Scan for the cell matching the given text and deliver its (X, Y) coordinate at center. 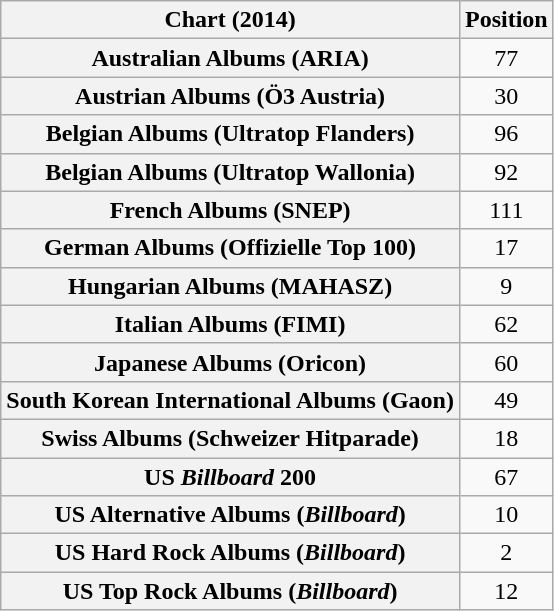
Austrian Albums (Ö3 Austria) (230, 96)
92 (506, 172)
US Hard Rock Albums (Billboard) (230, 553)
18 (506, 438)
South Korean International Albums (Gaon) (230, 400)
Belgian Albums (Ultratop Flanders) (230, 134)
77 (506, 58)
Italian Albums (FIMI) (230, 324)
US Top Rock Albums (Billboard) (230, 591)
9 (506, 286)
49 (506, 400)
17 (506, 248)
Australian Albums (ARIA) (230, 58)
Japanese Albums (Oricon) (230, 362)
Position (506, 20)
12 (506, 591)
US Alternative Albums (Billboard) (230, 515)
Swiss Albums (Schweizer Hitparade) (230, 438)
67 (506, 477)
2 (506, 553)
Hungarian Albums (MAHASZ) (230, 286)
30 (506, 96)
62 (506, 324)
French Albums (SNEP) (230, 210)
Chart (2014) (230, 20)
10 (506, 515)
Belgian Albums (Ultratop Wallonia) (230, 172)
60 (506, 362)
German Albums (Offizielle Top 100) (230, 248)
111 (506, 210)
US Billboard 200 (230, 477)
96 (506, 134)
